Pinpoint the cell where the given text exists, returning its (X, Y) midpoint coordinate. 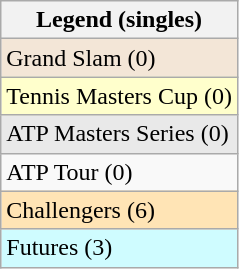
Grand Slam (0) (120, 58)
Challengers (6) (120, 210)
ATP Tour (0) (120, 172)
Tennis Masters Cup (0) (120, 96)
Futures (3) (120, 248)
ATP Masters Series (0) (120, 134)
Legend (singles) (120, 20)
